Extract the (X, Y) coordinate from the center of the cell holding the provided text.  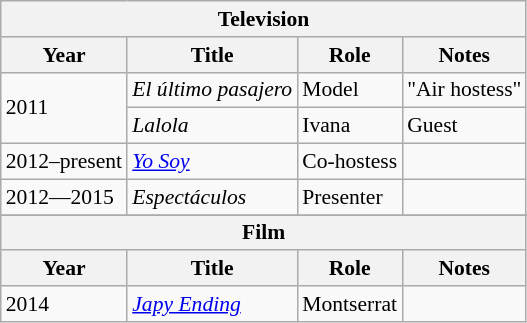
Yo Soy (212, 162)
Presenter (350, 197)
Film (264, 233)
Montserrat (350, 304)
Co-hostess (350, 162)
El último pasajero (212, 90)
2011 (64, 108)
2012–present (64, 162)
Television (264, 19)
Guest (464, 126)
Model (350, 90)
Japy Ending (212, 304)
"Air hostess" (464, 90)
Espectáculos (212, 197)
2012—2015 (64, 197)
Lalola (212, 126)
Ivana (350, 126)
2014 (64, 304)
